Pinpoint the cell where the given text exists, returning its (x, y) midpoint coordinate. 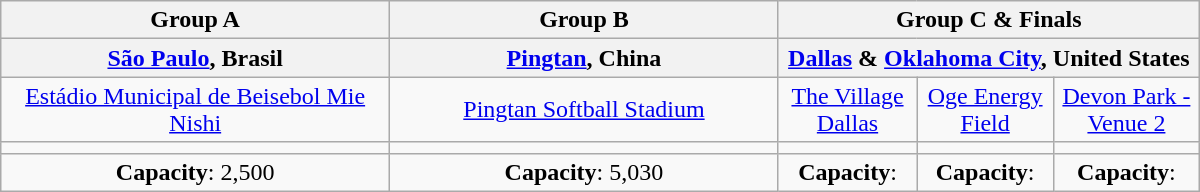
Dallas & Oklahoma City, United States (988, 58)
Group B (584, 20)
Capacity: 5,030 (584, 172)
Estádio Municipal de Beisebol Mie Nishi (196, 110)
São Paulo, Brasil (196, 58)
Pingtan Softball Stadium (584, 110)
Pingtan, China (584, 58)
Devon Park - Venue 2 (1127, 110)
Capacity: 2,500 (196, 172)
Oge Energy Field (986, 110)
Group C & Finals (988, 20)
Group A (196, 20)
The Village Dallas (847, 110)
